For the text-containing cell, return its midpoint in [X, Y] coordinate format. 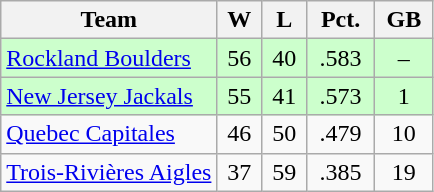
19 [404, 172]
Trois-Rivières Aigles [109, 172]
Team [109, 20]
.479 [341, 134]
.583 [341, 58]
.573 [341, 96]
Quebec Capitales [109, 134]
L [284, 20]
.385 [341, 172]
10 [404, 134]
46 [240, 134]
59 [284, 172]
W [240, 20]
– [404, 58]
56 [240, 58]
GB [404, 20]
55 [240, 96]
Rockland Boulders [109, 58]
37 [240, 172]
New Jersey Jackals [109, 96]
50 [284, 134]
40 [284, 58]
41 [284, 96]
1 [404, 96]
Pct. [341, 20]
